Detect which cell encompasses the target text, then output its (x, y) center coordinate. 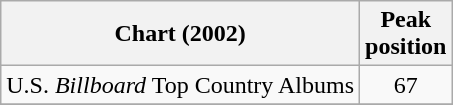
U.S. Billboard Top Country Albums (180, 85)
Peakposition (406, 34)
67 (406, 85)
Chart (2002) (180, 34)
